Locate the cell with the specified text and output its (X, Y) center coordinate. 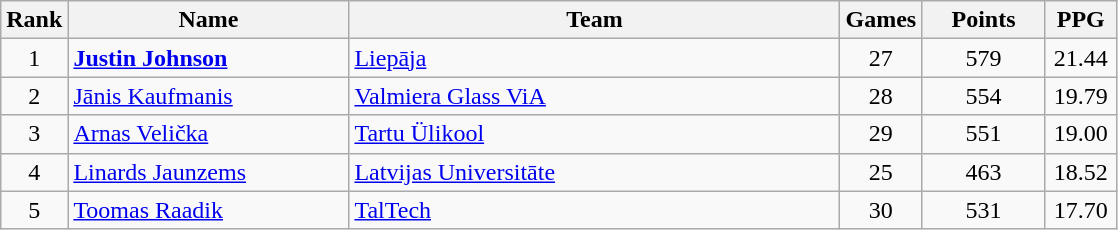
Jānis Kaufmanis (208, 96)
1 (34, 58)
29 (881, 134)
463 (984, 172)
Tartu Ülikool (594, 134)
Justin Johnson (208, 58)
Latvijas Universitāte (594, 172)
579 (984, 58)
Name (208, 20)
551 (984, 134)
Team (594, 20)
19.79 (1080, 96)
17.70 (1080, 210)
4 (34, 172)
PPG (1080, 20)
19.00 (1080, 134)
2 (34, 96)
27 (881, 58)
Arnas Velička (208, 134)
554 (984, 96)
Linards Jaunzems (208, 172)
Points (984, 20)
Liepāja (594, 58)
18.52 (1080, 172)
531 (984, 210)
30 (881, 210)
3 (34, 134)
Toomas Raadik (208, 210)
28 (881, 96)
Games (881, 20)
21.44 (1080, 58)
Rank (34, 20)
Valmiera Glass ViA (594, 96)
TalTech (594, 210)
25 (881, 172)
5 (34, 210)
